Return the [x, y] coordinate for the center point of the cell that contains the specified text.  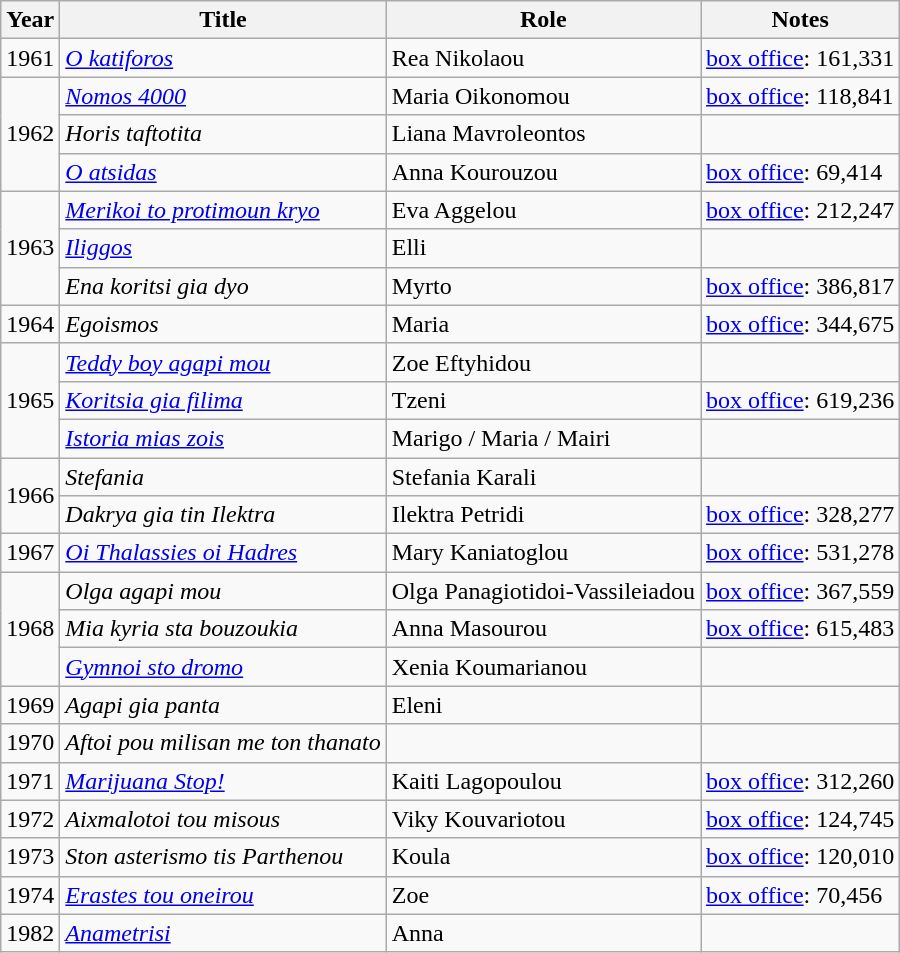
Maria Oikonomou [543, 96]
Anametrisi [223, 933]
1970 [30, 743]
1971 [30, 781]
1972 [30, 819]
box office: 69,414 [800, 172]
Myrto [543, 286]
Mia kyria sta bouzoukia [223, 629]
Koritsia gia filima [223, 400]
Rea Nikolaou [543, 58]
1969 [30, 705]
Oi Thalassies oi Hadres [223, 553]
1973 [30, 857]
Year [30, 20]
Egoismos [223, 324]
Gymnoi sto dromo [223, 667]
Teddy boy agapi mou [223, 362]
box office: 70,456 [800, 895]
Iliggos [223, 248]
Stefania Karali [543, 477]
Xenia Koumarianou [543, 667]
1965 [30, 400]
O katiforos [223, 58]
O atsidas [223, 172]
1962 [30, 134]
Olga Panagiotidoi-Vassileiadou [543, 591]
Ilektra Petridi [543, 515]
1968 [30, 629]
1964 [30, 324]
box office: 328,277 [800, 515]
box office: 312,260 [800, 781]
1966 [30, 496]
box office: 120,010 [800, 857]
Olga agapi mou [223, 591]
Title [223, 20]
Anna [543, 933]
Tzeni [543, 400]
Koula [543, 857]
Marigo / Maria / Mairi [543, 438]
Aftoi pou milisan me ton thanato [223, 743]
box office: 161,331 [800, 58]
box office: 367,559 [800, 591]
Anna Masourou [543, 629]
Viky Kouvariotou [543, 819]
Mary Kaniatoglou [543, 553]
Zoe Eftyhidou [543, 362]
Merikoi to protimoun kryo [223, 210]
Liana Mavroleontos [543, 134]
Agapi gia panta [223, 705]
1967 [30, 553]
1982 [30, 933]
Zoe [543, 895]
Role [543, 20]
Eva Aggelou [543, 210]
Dakrya gia tin Ilektra [223, 515]
Ston asterismo tis Parthenou [223, 857]
1974 [30, 895]
Nomos 4000 [223, 96]
box office: 124,745 [800, 819]
Erastes tou oneirou [223, 895]
1963 [30, 248]
Elli [543, 248]
box office: 615,483 [800, 629]
Eleni [543, 705]
Marijuana Stop! [223, 781]
box office: 531,278 [800, 553]
Kaiti Lagopoulou [543, 781]
Anna Kourouzou [543, 172]
Stefania [223, 477]
Ena koritsi gia dyo [223, 286]
box office: 386,817 [800, 286]
Aixmalotoi tou misous [223, 819]
Notes [800, 20]
Istoria mias zois [223, 438]
Horis taftotita [223, 134]
Maria [543, 324]
box office: 344,675 [800, 324]
box office: 212,247 [800, 210]
1961 [30, 58]
box office: 619,236 [800, 400]
box office: 118,841 [800, 96]
